Search for the cell housing the specified text and yield its [X, Y] center coordinate. 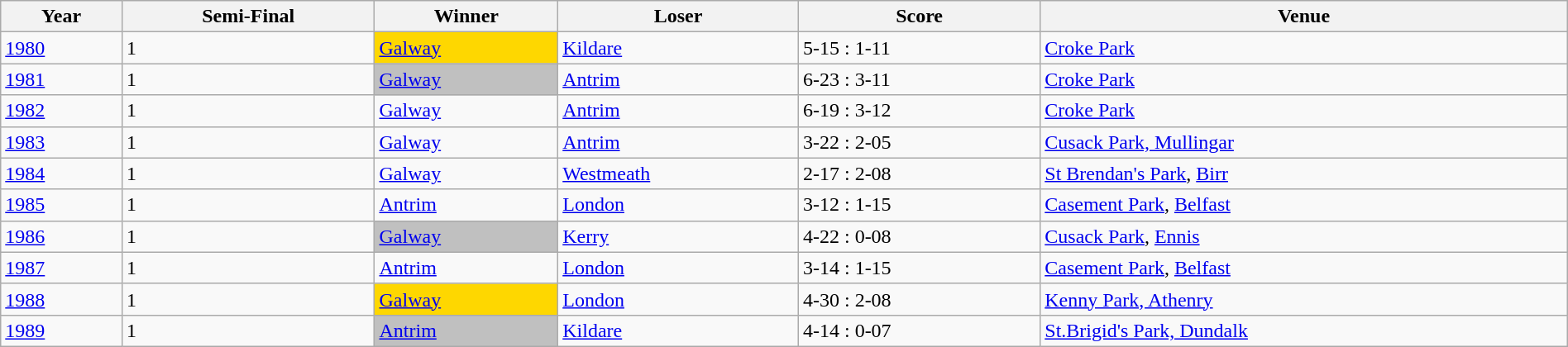
1985 [61, 205]
3-12 : 1-15 [919, 205]
Winner [466, 17]
1989 [61, 330]
St Brendan's Park, Birr [1304, 173]
Westmeath [678, 173]
1984 [61, 173]
1987 [61, 268]
6-23 : 3-11 [919, 79]
4-14 : 0-07 [919, 330]
1980 [61, 48]
St.Brigid's Park, Dundalk [1304, 330]
Kenny Park, Athenry [1304, 299]
4-30 : 2-08 [919, 299]
3-22 : 2-05 [919, 142]
1983 [61, 142]
1982 [61, 111]
Kerry [678, 236]
Score [919, 17]
1981 [61, 79]
Venue [1304, 17]
6-19 : 3-12 [919, 111]
Year [61, 17]
5-15 : 1-11 [919, 48]
Cusack Park, Ennis [1304, 236]
Loser [678, 17]
3-14 : 1-15 [919, 268]
Cusack Park, Mullingar [1304, 142]
Semi-Final [248, 17]
2-17 : 2-08 [919, 173]
1986 [61, 236]
4-22 : 0-08 [919, 236]
1988 [61, 299]
